Detect which cell encompasses the target text, then output its [x, y] center coordinate. 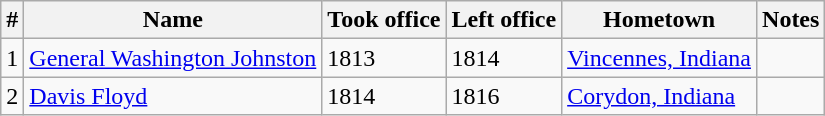
# [12, 20]
General Washington Johnston [173, 58]
Name [173, 20]
1813 [384, 58]
Corydon, Indiana [660, 96]
1 [12, 58]
1816 [504, 96]
Notes [791, 20]
Left office [504, 20]
Vincennes, Indiana [660, 58]
Took office [384, 20]
2 [12, 96]
Hometown [660, 20]
Davis Floyd [173, 96]
